Return [X, Y] of the center of cell containing provided text 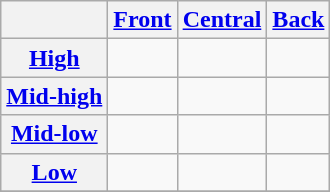
Low [54, 172]
Front [142, 20]
Central [222, 20]
Mid-high [54, 96]
Back [298, 20]
Mid-low [54, 134]
High [54, 58]
